Pinpoint the cell where the given text exists, returning its (x, y) midpoint coordinate. 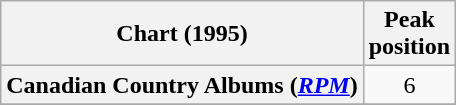
Peakposition (409, 34)
Chart (1995) (182, 34)
6 (409, 85)
Canadian Country Albums (RPM) (182, 85)
